Return the [x, y] coordinate for the center point of the cell that contains the specified text.  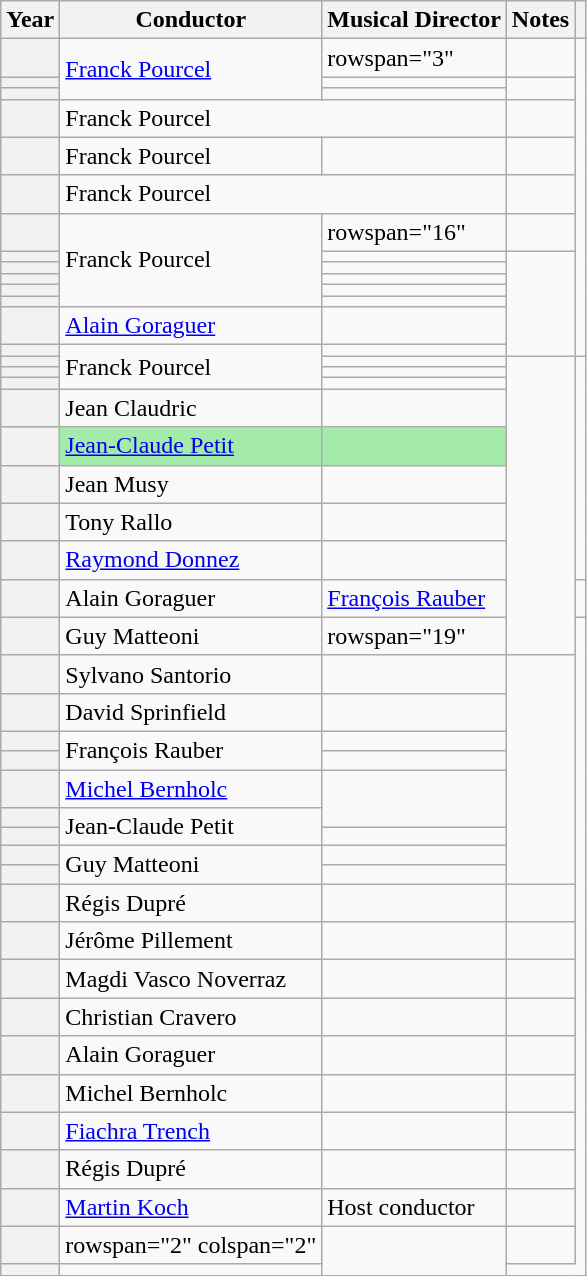
Host conductor [414, 1207]
Raymond Donnez [191, 560]
rowspan="16" [414, 232]
rowspan="3" [414, 58]
Martin Koch [191, 1207]
Jérôme Pillement [191, 941]
David Sprinfield [191, 712]
rowspan="19" [414, 636]
Christian Cravero [191, 1017]
rowspan="2" colspan="2" [191, 1245]
Musical Director [414, 20]
Notes [540, 20]
Jean Musy [191, 484]
Conductor [191, 20]
Magdi Vasco Noverraz [191, 979]
Jean Claudric [191, 408]
Tony Rallo [191, 522]
Sylvano Santorio [191, 674]
Fiachra Trench [191, 1131]
Year [30, 20]
